Determine the [x, y] coordinate at the center of the cell enclosing the given text.  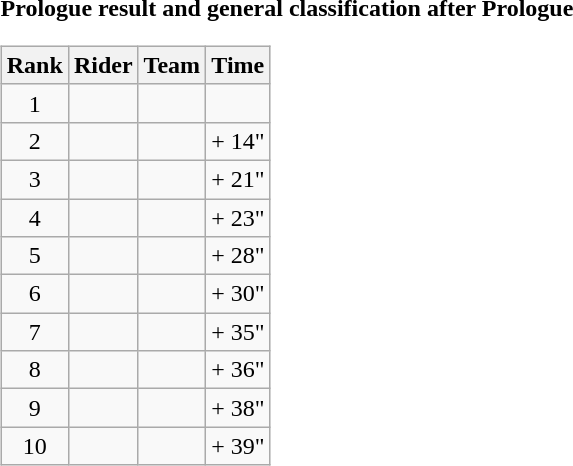
6 [34, 294]
+ 21" [238, 179]
+ 30" [238, 294]
Time [238, 65]
8 [34, 370]
+ 36" [238, 370]
+ 39" [238, 446]
5 [34, 256]
4 [34, 217]
7 [34, 332]
10 [34, 446]
Rank [34, 65]
+ 35" [238, 332]
+ 28" [238, 256]
Rider [103, 65]
+ 14" [238, 141]
9 [34, 408]
Team [172, 65]
+ 23" [238, 217]
3 [34, 179]
2 [34, 141]
+ 38" [238, 408]
1 [34, 103]
